Identify which cell holds the provided text, then report its [x, y] central coordinate. 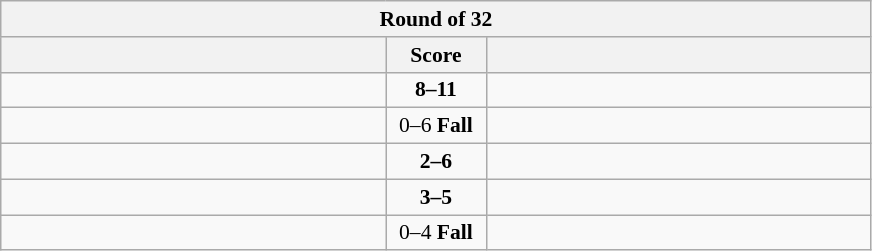
3–5 [436, 197]
2–6 [436, 162]
0–6 Fall [436, 126]
0–4 Fall [436, 233]
8–11 [436, 90]
Score [436, 55]
Round of 32 [436, 19]
